Output the [x, y] coordinate of the center of the cell containing the given text.  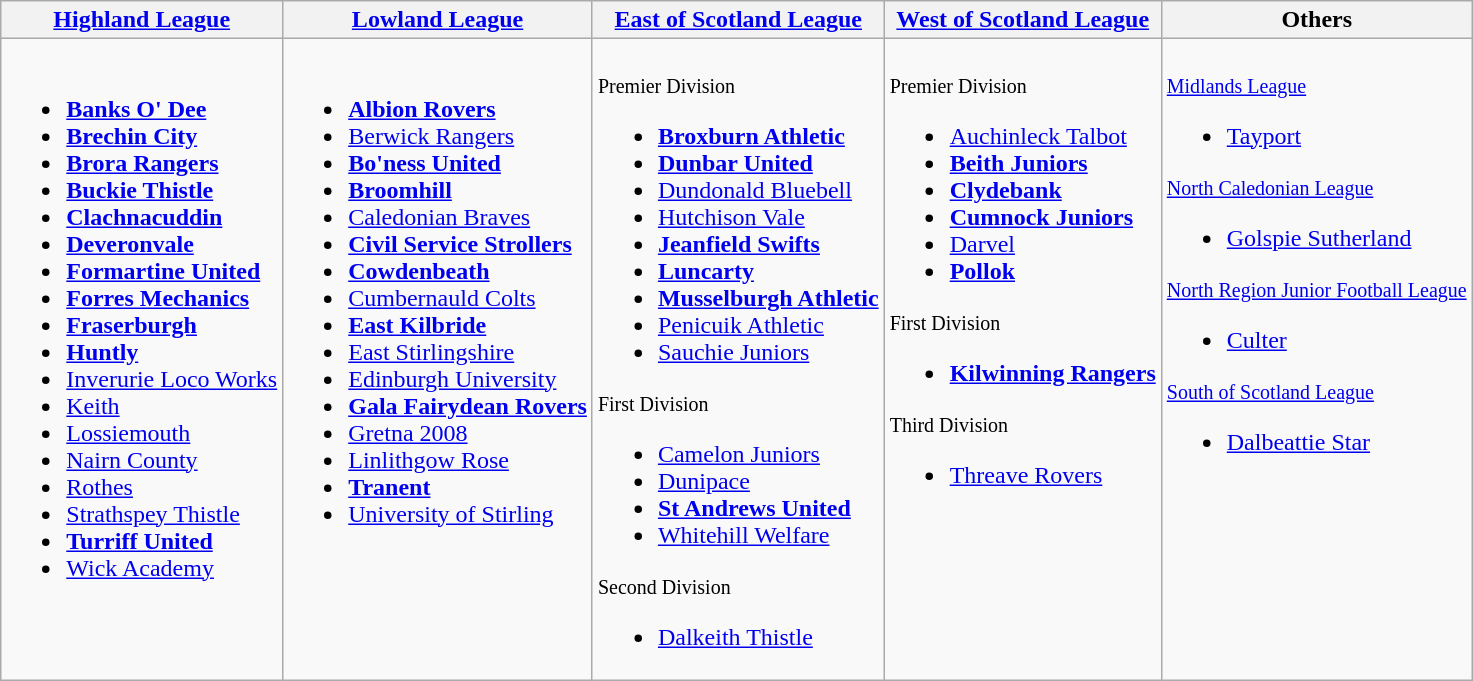
Lowland League [438, 20]
Others [1316, 20]
Midlands LeagueTayportNorth Caledonian LeagueGolspie SutherlandNorth Region Junior Football LeagueCulterSouth of Scotland LeagueDalbeattie Star [1316, 360]
West of Scotland League [1022, 20]
Premier DivisionAuchinleck TalbotBeith JuniorsClydebankCumnock JuniorsDarvelPollokFirst DivisionKilwinning RangersThird DivisionThreave Rovers [1022, 360]
Highland League [142, 20]
East of Scotland League [738, 20]
